Return [X, Y] of the center of cell containing provided text 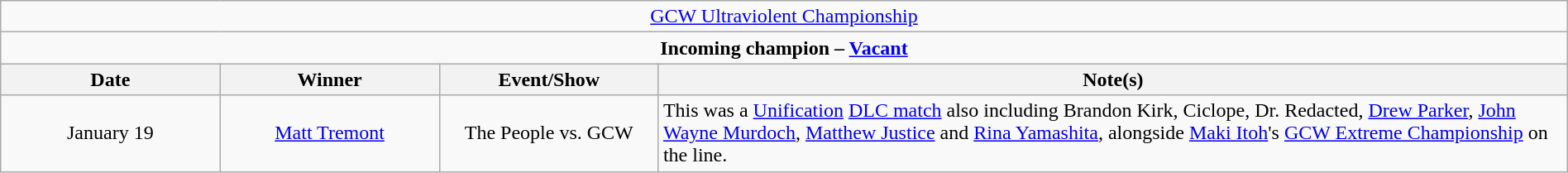
Winner [329, 79]
Date [111, 79]
The People vs. GCW [549, 133]
Incoming champion – Vacant [784, 48]
GCW Ultraviolent Championship [784, 17]
January 19 [111, 133]
Note(s) [1113, 79]
Matt Tremont [329, 133]
Event/Show [549, 79]
